Pinpoint the cell where the given text exists, returning its (x, y) midpoint coordinate. 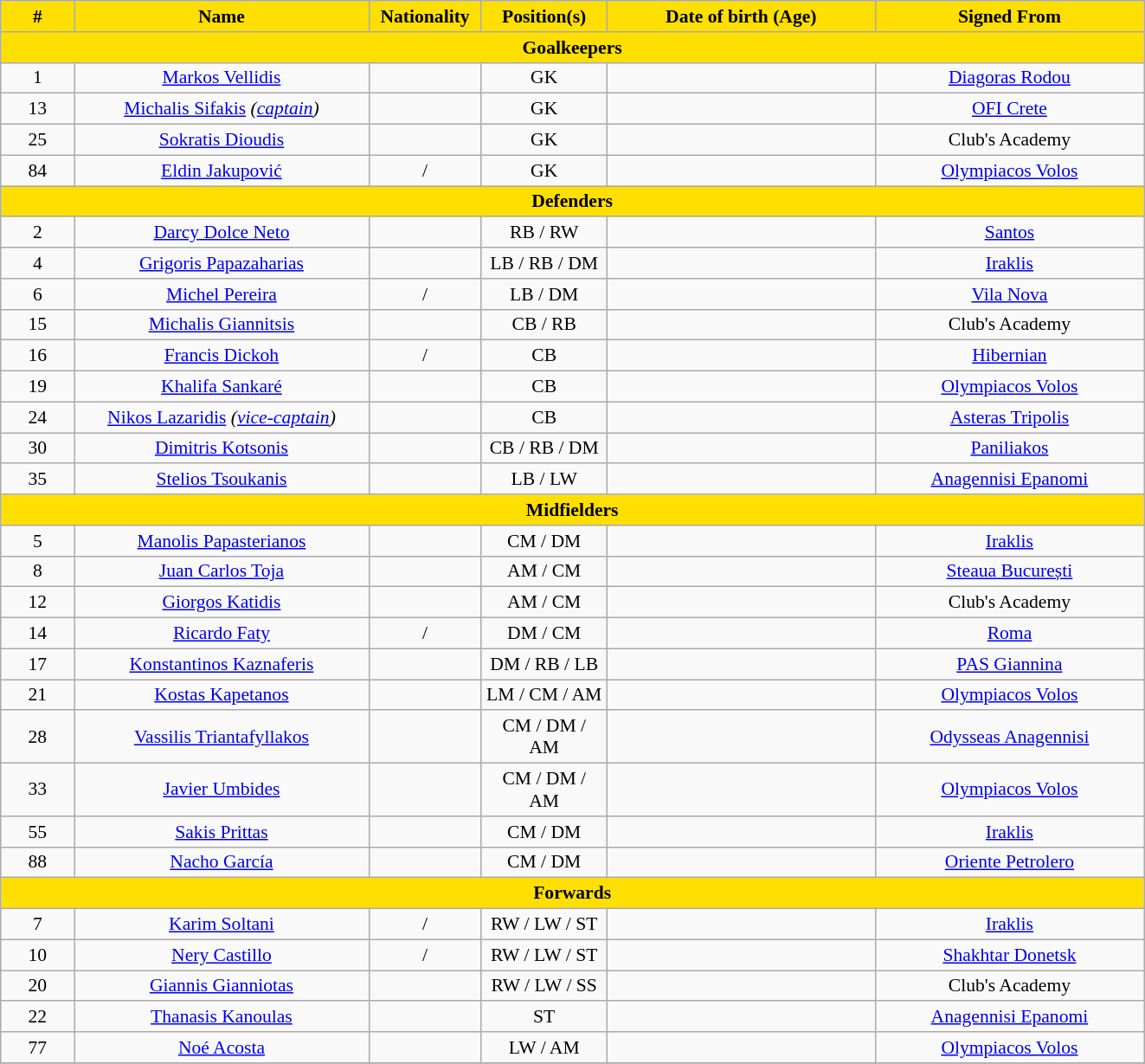
6 (38, 294)
Kostas Kapetanos (222, 695)
ST (544, 1017)
Francis Dickoh (222, 356)
Karim Soltani (222, 925)
28 (38, 738)
1 (38, 78)
Michalis Giannitsis (222, 325)
Giannis Gianniotas (222, 986)
84 (38, 171)
33 (38, 790)
Oriente Petrolero (1009, 862)
14 (38, 634)
LM / CM / AM (544, 695)
RB / RW (544, 233)
Sokratis Dioudis (222, 140)
PAS Giannina (1009, 664)
5 (38, 541)
88 (38, 862)
Dimitris Kotsonis (222, 448)
Defenders (573, 202)
Date of birth (Age) (741, 16)
Hibernian (1009, 356)
RW / LW / SS (544, 986)
CB / RB / DM (544, 448)
CB / RB (544, 325)
Steaua București (1009, 571)
Ricardo Faty (222, 634)
Forwards (573, 893)
24 (38, 417)
Nery Castillo (222, 955)
# (38, 16)
Nikos Lazaridis (vice-captain) (222, 417)
DM / RB / LB (544, 664)
Diagoras Rodou (1009, 78)
Grigoris Papazaharias (222, 263)
Konstantinos Kaznaferis (222, 664)
Goalkeepers (573, 48)
LB / LW (544, 480)
13 (38, 109)
77 (38, 1048)
Vassilis Triantafyllakos (222, 738)
30 (38, 448)
8 (38, 571)
Name (222, 16)
35 (38, 480)
Asteras Tripolis (1009, 417)
Paniliakos (1009, 448)
Thanasis Kanoulas (222, 1017)
7 (38, 925)
Nationality (425, 16)
OFI Crete (1009, 109)
Stelios Tsoukanis (222, 480)
Nacho García (222, 862)
Darcy Dolce Neto (222, 233)
17 (38, 664)
16 (38, 356)
Michel Pereira (222, 294)
Odysseas Anagennisi (1009, 738)
Markos Vellidis (222, 78)
LB / RB / DM (544, 263)
Midfielders (573, 510)
22 (38, 1017)
Javier Umbides (222, 790)
19 (38, 387)
Vila Nova (1009, 294)
20 (38, 986)
Signed From (1009, 16)
DM / CM (544, 634)
12 (38, 603)
21 (38, 695)
Khalifa Sankaré (222, 387)
Giorgos Katidis (222, 603)
55 (38, 832)
15 (38, 325)
Michalis Sifakis (captain) (222, 109)
Position(s) (544, 16)
LB / DM (544, 294)
Manolis Papasterianos (222, 541)
Noé Acosta (222, 1048)
Roma (1009, 634)
Sakis Prittas (222, 832)
LW / AM (544, 1048)
10 (38, 955)
Juan Carlos Toja (222, 571)
Santos (1009, 233)
2 (38, 233)
Eldin Jakupović (222, 171)
Shakhtar Donetsk (1009, 955)
25 (38, 140)
4 (38, 263)
